Detect which cell encompasses the target text, then output its [X, Y] center coordinate. 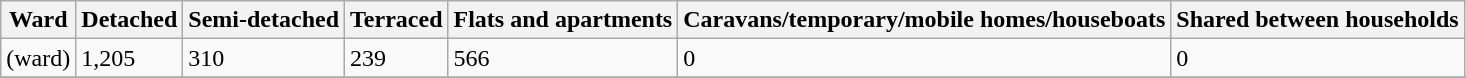
Detached [130, 20]
Terraced [396, 20]
1,205 [130, 58]
Caravans/temporary/mobile homes/houseboats [924, 20]
(ward) [38, 58]
310 [264, 58]
Ward [38, 20]
Flats and apartments [563, 20]
Semi-detached [264, 20]
Shared between households [1318, 20]
566 [563, 58]
239 [396, 58]
